For the text-containing cell, return its midpoint in (X, Y) coordinate format. 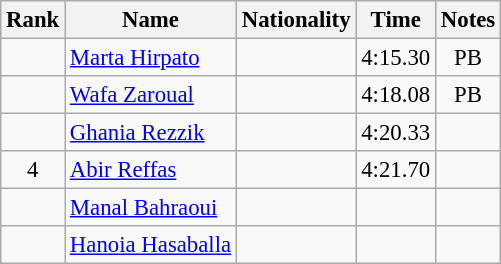
Name (151, 20)
Time (396, 20)
Notes (468, 20)
Abir Reffas (151, 170)
4:18.08 (396, 95)
4 (33, 170)
Rank (33, 20)
4:21.70 (396, 170)
Manal Bahraoui (151, 208)
Wafa Zaroual (151, 95)
Marta Hirpato (151, 58)
Nationality (296, 20)
Ghania Rezzik (151, 133)
4:15.30 (396, 58)
Hanoia Hasaballa (151, 245)
4:20.33 (396, 133)
